Determine the [x, y] coordinate at the center of the cell enclosing the given text.  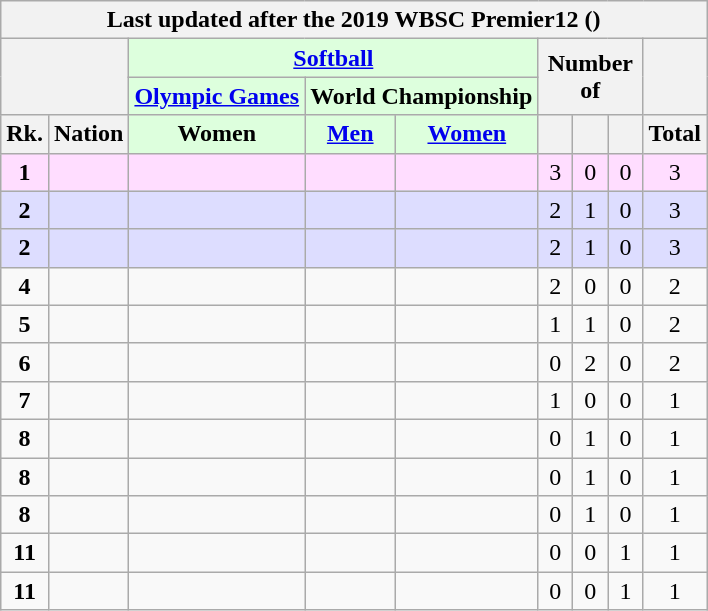
World Championship [422, 96]
7 [25, 400]
Softball [334, 58]
Rk. [25, 134]
6 [25, 362]
Total [675, 134]
Last updated after the 2019 WBSC Premier12 () [354, 20]
Men [350, 134]
5 [25, 324]
Nation [88, 134]
4 [25, 286]
Number of [590, 77]
Olympic Games [217, 96]
